Determine the [x, y] coordinate at the center of the cell enclosing the given text.  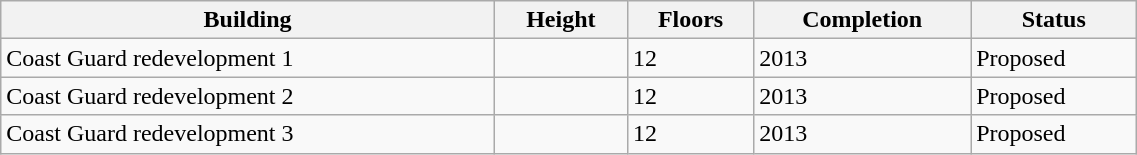
Status [1054, 20]
Height [560, 20]
Coast Guard redevelopment 3 [248, 134]
Building [248, 20]
Completion [862, 20]
Floors [690, 20]
Coast Guard redevelopment 2 [248, 96]
Coast Guard redevelopment 1 [248, 58]
